Find where the given text appears and provide that cell's center as (x, y) coordinate. 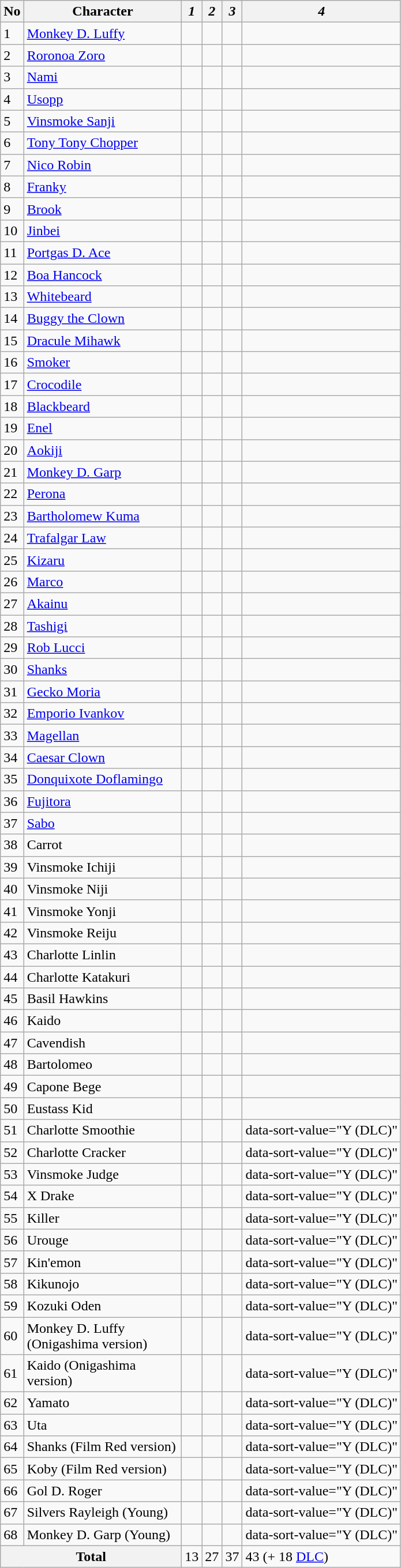
Roronoa Zoro (103, 55)
No (12, 12)
6 (12, 143)
42 (12, 933)
63 (12, 1425)
Sabo (103, 823)
Vinsmoke Reiju (103, 933)
Vinsmoke Yonji (103, 911)
Jinbei (103, 231)
Shanks (103, 670)
Uta (103, 1425)
26 (12, 582)
Aokiji (103, 450)
Smoker (103, 363)
Charlotte Linlin (103, 955)
Buggy the Clown (103, 319)
16 (12, 363)
Kaido (Onigashima version) (103, 1373)
Capone Bege (103, 1087)
38 (12, 845)
Rob Lucci (103, 648)
Bartolomeo (103, 1065)
Kaido (103, 1021)
Franky (103, 187)
31 (12, 692)
54 (12, 1196)
Monkey D. Luffy (103, 33)
57 (12, 1262)
50 (12, 1109)
Character (103, 12)
Nami (103, 77)
Tashigi (103, 625)
Fujitora (103, 801)
Emporio Ivankov (103, 714)
Urouge (103, 1240)
7 (12, 165)
67 (12, 1513)
14 (12, 319)
Kozuki Oden (103, 1306)
15 (12, 341)
45 (12, 999)
25 (12, 560)
44 (12, 977)
20 (12, 450)
Killer (103, 1218)
Caesar Clown (103, 757)
53 (12, 1174)
Donquixote Doflamingo (103, 779)
41 (12, 911)
Basil Hawkins (103, 999)
Brook (103, 209)
59 (12, 1306)
55 (12, 1218)
19 (12, 428)
46 (12, 1021)
33 (12, 736)
Bartholomew Kuma (103, 516)
Kin'emon (103, 1262)
Trafalgar Law (103, 538)
32 (12, 714)
Magellan (103, 736)
68 (12, 1535)
Charlotte Smoothie (103, 1130)
Akainu (103, 604)
8 (12, 187)
64 (12, 1447)
Monkey D. Garp (Young) (103, 1535)
12 (12, 275)
29 (12, 648)
49 (12, 1087)
Enel (103, 428)
62 (12, 1403)
Vinsmoke Niji (103, 889)
10 (12, 231)
Perona (103, 494)
Yamato (103, 1403)
Monkey D. Garp (103, 472)
5 (12, 121)
28 (12, 625)
Cavendish (103, 1043)
Silvers Rayleigh (Young) (103, 1513)
30 (12, 670)
Vinsmoke Sanji (103, 121)
Whitebeard (103, 297)
Kikunojo (103, 1284)
65 (12, 1469)
35 (12, 779)
58 (12, 1284)
9 (12, 209)
Shanks (Film Red version) (103, 1447)
52 (12, 1152)
61 (12, 1373)
Koby (Film Red version) (103, 1469)
Kizaru (103, 560)
Eustass Kid (103, 1109)
11 (12, 252)
34 (12, 757)
Charlotte Katakuri (103, 977)
60 (12, 1335)
X Drake (103, 1196)
Marco (103, 582)
Charlotte Cracker (103, 1152)
48 (12, 1065)
17 (12, 385)
Gol D. Roger (103, 1491)
Carrot (103, 845)
66 (12, 1491)
Crocodile (103, 385)
56 (12, 1240)
18 (12, 406)
Portgas D. Ace (103, 252)
Total (91, 1556)
39 (12, 867)
Usopp (103, 99)
Tony Tony Chopper (103, 143)
23 (12, 516)
Nico Robin (103, 165)
36 (12, 801)
43 (12, 955)
Boa Hancock (103, 275)
Dracule Mihawk (103, 341)
24 (12, 538)
Monkey D. Luffy (Onigashima version) (103, 1335)
51 (12, 1130)
Vinsmoke Judge (103, 1174)
Gecko Moria (103, 692)
22 (12, 494)
43 (+ 18 DLC) (322, 1556)
Vinsmoke Ichiji (103, 867)
40 (12, 889)
21 (12, 472)
47 (12, 1043)
Blackbeard (103, 406)
